Scan for the cell matching the given text and deliver its [x, y] coordinate at center. 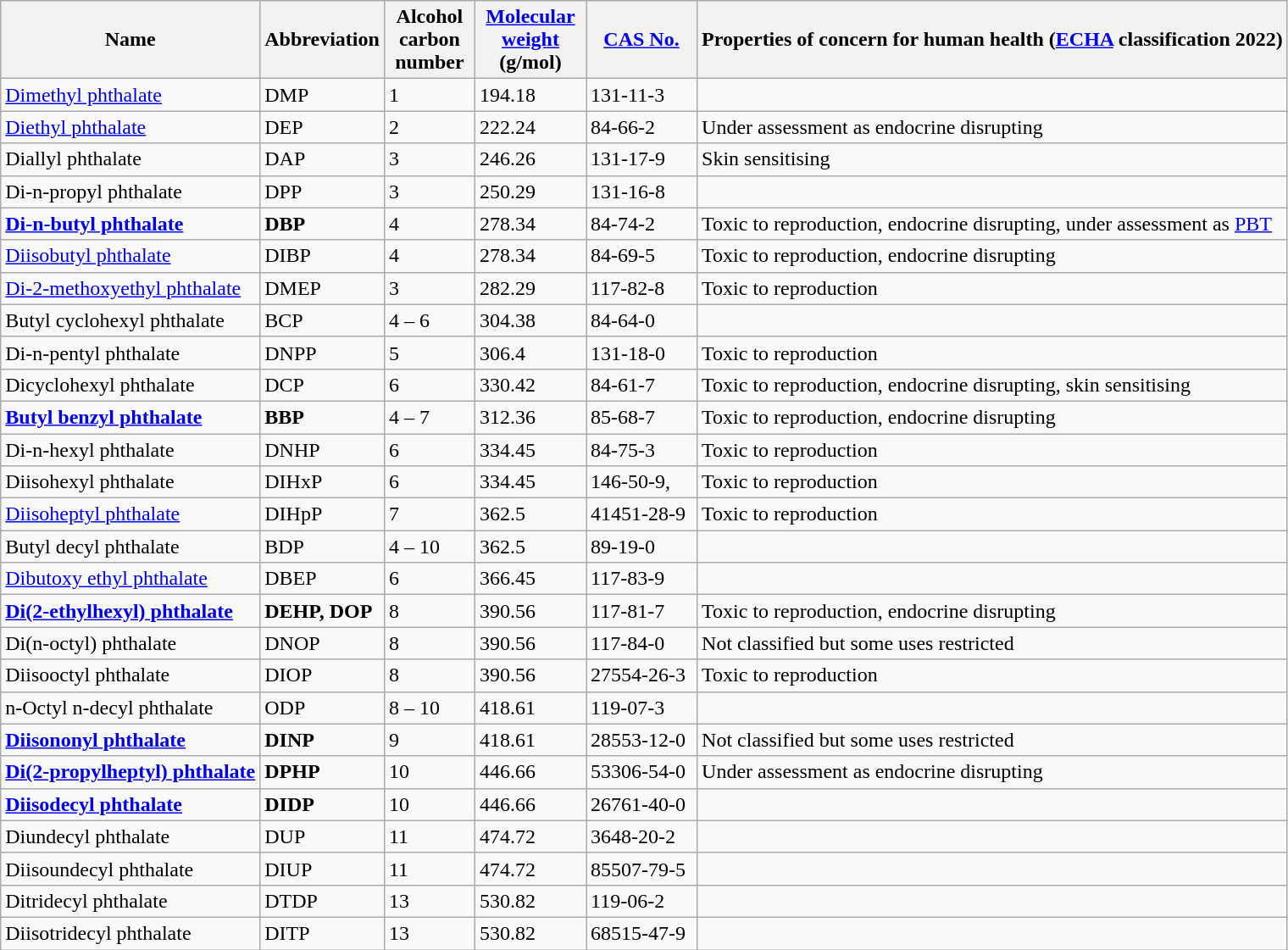
Diallyl phthalate [130, 159]
Toxic to reproduction, endocrine disrupting, skin sensitising [993, 385]
Dimethyl phthalate [130, 95]
84-74-2 [642, 224]
146-50-9, [642, 482]
DBEP [322, 579]
Skin sensitising [993, 159]
9 [429, 740]
Diisononyl phthalate [130, 740]
304.38 [530, 320]
DIHpP [322, 514]
282.29 [530, 288]
222.24 [530, 127]
194.18 [530, 95]
DNPP [322, 353]
117-81-7 [642, 611]
n-Octyl n-decyl phthalate [130, 708]
DINP [322, 740]
DIHxP [322, 482]
DAP [322, 159]
Diisooctyl phthalate [130, 675]
DNHP [322, 450]
Alcohol carbon number [429, 40]
5 [429, 353]
131-18-0 [642, 353]
Di-n-hexyl phthalate [130, 450]
Molecular weight (g/mol) [530, 40]
DIBP [322, 256]
41451-28-9 [642, 514]
84-64-0 [642, 320]
2 [429, 127]
Di(2-ethylhexyl) phthalate [130, 611]
DMP [322, 95]
306.4 [530, 353]
89-19-0 [642, 547]
DCP [322, 385]
DTDP [322, 901]
131-16-8 [642, 192]
Diundecyl phthalate [130, 836]
Diisohexyl phthalate [130, 482]
246.26 [530, 159]
Dicyclohexyl phthalate [130, 385]
3648-20-2 [642, 836]
117-82-8 [642, 288]
84-75-3 [642, 450]
Butyl cyclohexyl phthalate [130, 320]
1 [429, 95]
DPHP [322, 772]
4 – 6 [429, 320]
Diisoheptyl phthalate [130, 514]
Name [130, 40]
84-69-5 [642, 256]
DMEP [322, 288]
Diisoundecyl phthalate [130, 869]
Ditridecyl phthalate [130, 901]
Di(n-octyl) phthalate [130, 643]
68515-47-9 [642, 933]
DPP [322, 192]
DNOP [322, 643]
4 – 7 [429, 417]
26761-40-0 [642, 804]
8 – 10 [429, 708]
28553-12-0 [642, 740]
Di-n-pentyl phthalate [130, 353]
DIOP [322, 675]
Diisobutyl phthalate [130, 256]
Abbreviation [322, 40]
7 [429, 514]
BCP [322, 320]
117-84-0 [642, 643]
DITP [322, 933]
DIDP [322, 804]
Dibutoxy ethyl phthalate [130, 579]
Toxic to reproduction, endocrine disrupting, under assessment as PBT [993, 224]
Diisodecyl phthalate [130, 804]
ODP [322, 708]
84-61-7 [642, 385]
27554-26-3 [642, 675]
Di-n-propyl phthalate [130, 192]
Butyl decyl phthalate [130, 547]
366.45 [530, 579]
DBP [322, 224]
330.42 [530, 385]
Di(2-propylheptyl) phthalate [130, 772]
DIUP [322, 869]
119-07-3 [642, 708]
85-68-7 [642, 417]
DUP [322, 836]
312.36 [530, 417]
117-83-9 [642, 579]
53306-54-0 [642, 772]
BBP [322, 417]
250.29 [530, 192]
Diisotridecyl phthalate [130, 933]
Properties of concern for human health (ECHA classification 2022) [993, 40]
131-11-3 [642, 95]
CAS No. [642, 40]
DEP [322, 127]
4 – 10 [429, 547]
Butyl benzyl phthalate [130, 417]
DEHP, DOP [322, 611]
131-17-9 [642, 159]
84-66-2 [642, 127]
Diethyl phthalate [130, 127]
BDP [322, 547]
119-06-2 [642, 901]
Di-2-methoxyethyl phthalate [130, 288]
Di-n-butyl phthalate [130, 224]
85507-79-5 [642, 869]
